Return (x, y) of the center of cell containing provided text 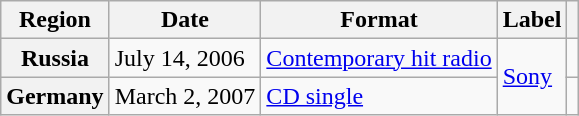
Format (379, 20)
CD single (379, 96)
Label (532, 20)
Sony (532, 77)
July 14, 2006 (185, 58)
Russia (55, 58)
Germany (55, 96)
March 2, 2007 (185, 96)
Region (55, 20)
Date (185, 20)
Contemporary hit radio (379, 58)
